Search for the cell housing the specified text and yield its [X, Y] center coordinate. 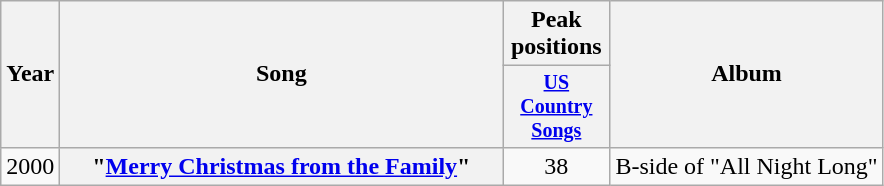
Year [30, 74]
B-side of "All Night Long" [746, 166]
Song [282, 74]
Album [746, 74]
2000 [30, 166]
"Merry Christmas from the Family" [282, 166]
US Country Songs [556, 106]
38 [556, 166]
Peak positions [556, 34]
